Pinpoint the cell where the given text exists, returning its (x, y) midpoint coordinate. 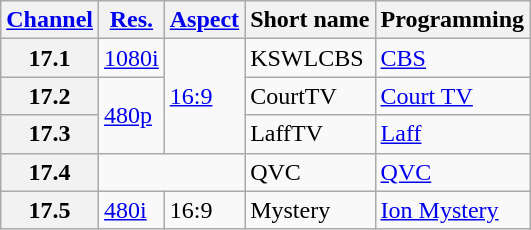
Channel (50, 20)
Short name (310, 20)
CBS (452, 58)
480i (132, 210)
Ion Mystery (452, 210)
CourtTV (310, 96)
Court TV (452, 96)
Mystery (310, 210)
17.1 (50, 58)
480p (132, 115)
17.5 (50, 210)
Res. (132, 20)
KSWLCBS (310, 58)
1080i (132, 58)
17.2 (50, 96)
Programming (452, 20)
Aspect (204, 20)
17.3 (50, 134)
Laff (452, 134)
LaffTV (310, 134)
17.4 (50, 172)
